For the text-containing cell, return its midpoint in [x, y] coordinate format. 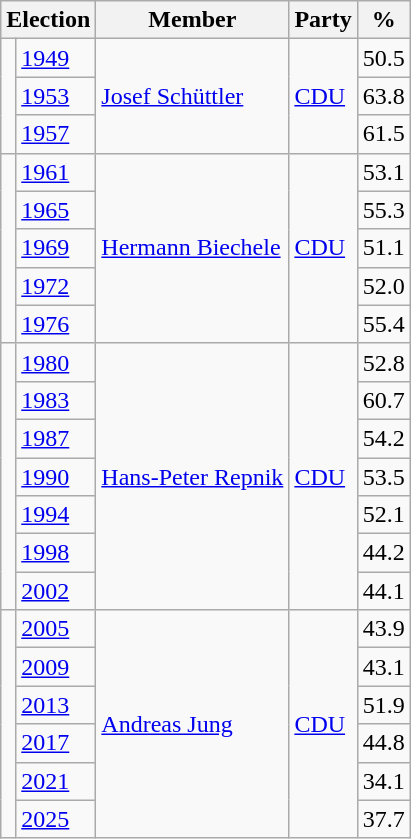
50.5 [384, 58]
1953 [56, 96]
1969 [56, 248]
1972 [56, 286]
61.5 [384, 134]
53.5 [384, 477]
43.9 [384, 629]
52.8 [384, 362]
Hermann Biechele [192, 248]
37.7 [384, 819]
43.1 [384, 667]
60.7 [384, 400]
52.0 [384, 286]
2025 [56, 819]
Josef Schüttler [192, 96]
52.1 [384, 515]
44.8 [384, 743]
55.4 [384, 324]
Party [323, 20]
1990 [56, 477]
51.1 [384, 248]
Andreas Jung [192, 724]
Member [192, 20]
63.8 [384, 96]
2021 [56, 781]
2005 [56, 629]
1976 [56, 324]
1980 [56, 362]
% [384, 20]
2013 [56, 705]
44.1 [384, 591]
Hans-Peter Repnik [192, 476]
1957 [56, 134]
1961 [56, 172]
54.2 [384, 438]
2002 [56, 591]
1949 [56, 58]
1965 [56, 210]
55.3 [384, 210]
53.1 [384, 172]
44.2 [384, 553]
2017 [56, 743]
1983 [56, 400]
Election [48, 20]
34.1 [384, 781]
1987 [56, 438]
51.9 [384, 705]
2009 [56, 667]
1998 [56, 553]
1994 [56, 515]
